Capture the cell that displays the provided text and extract its [x, y] central coordinate. 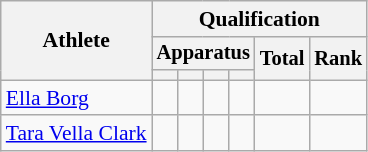
Ella Borg [76, 98]
Tara Vella Clark [76, 134]
Total [282, 58]
Athlete [76, 40]
Qualification [260, 19]
Apparatus [204, 54]
Rank [338, 58]
